Provide the (x, y) coordinate of the cell's center where the given text is located.  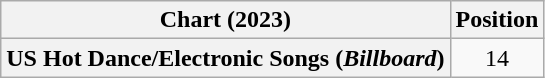
Chart (2023) (226, 20)
Position (497, 20)
14 (497, 58)
US Hot Dance/Electronic Songs (Billboard) (226, 58)
